Detect which cell encompasses the target text, then output its [x, y] center coordinate. 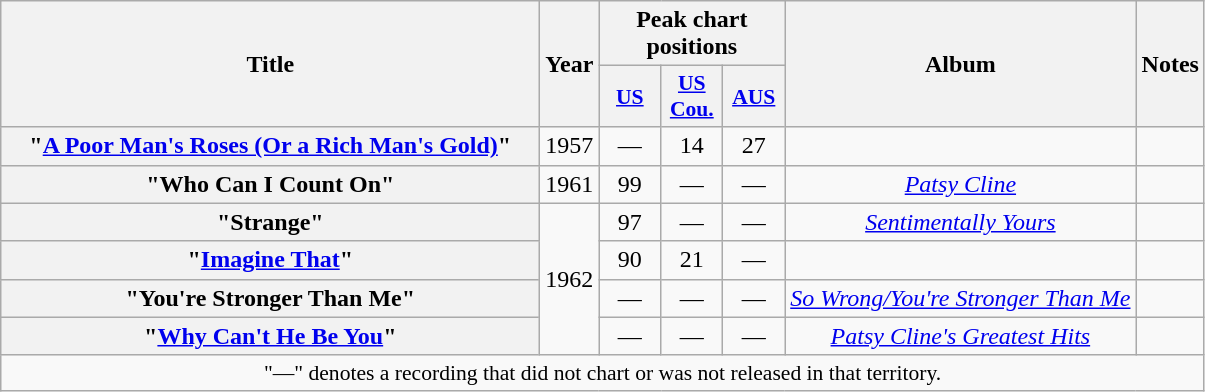
"—" denotes a recording that did not chart or was not released in that territory. [603, 373]
Sentimentally Yours [960, 222]
Patsy Cline's Greatest Hits [960, 336]
AUS [754, 96]
"Why Can't He Be You" [270, 336]
USCou. [692, 96]
14 [692, 146]
Patsy Cline [960, 184]
1961 [570, 184]
Title [270, 64]
"You're Stronger Than Me" [270, 298]
Album [960, 64]
21 [692, 260]
US [630, 96]
97 [630, 222]
Year [570, 64]
Peak chartpositions [692, 34]
Notes [1170, 64]
"Strange" [270, 222]
27 [754, 146]
"A Poor Man's Roses (Or a Rich Man's Gold)" [270, 146]
99 [630, 184]
"Imagine That" [270, 260]
So Wrong/You're Stronger Than Me [960, 298]
1962 [570, 279]
90 [630, 260]
"Who Can I Count On" [270, 184]
1957 [570, 146]
